Identify which cell holds the provided text, then report its [x, y] central coordinate. 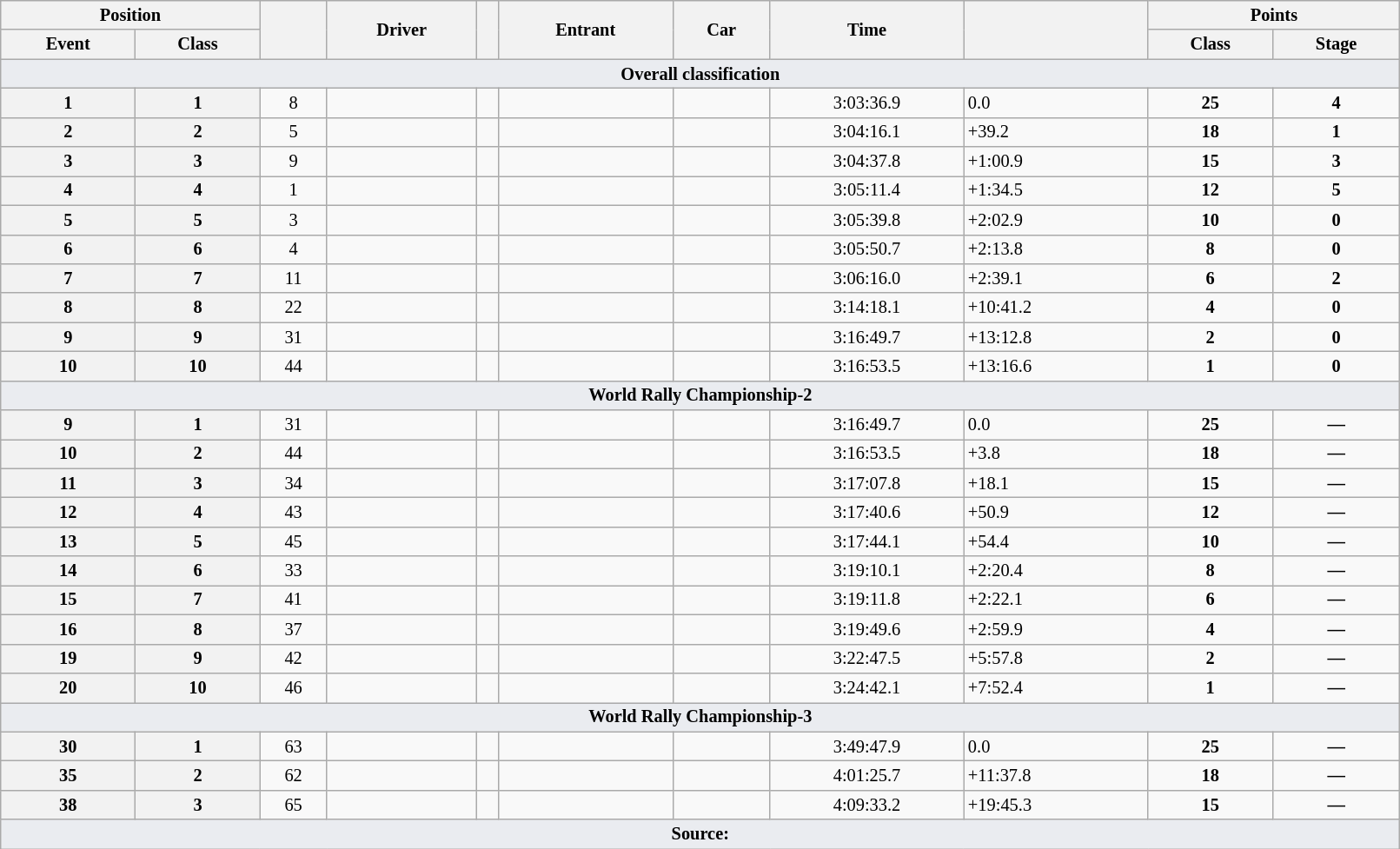
+2:20.4 [1056, 571]
3:05:50.7 [867, 249]
3:06:16.0 [867, 278]
4:01:25.7 [867, 775]
37 [294, 629]
14 [68, 571]
+10:41.2 [1056, 308]
62 [294, 775]
3:03:36.9 [867, 103]
45 [294, 541]
3:05:39.8 [867, 220]
+2:22.1 [1056, 600]
+11:37.8 [1056, 775]
+18.1 [1056, 483]
3:14:18.1 [867, 308]
3:17:40.6 [867, 512]
+54.4 [1056, 541]
+2:13.8 [1056, 249]
Stage [1336, 44]
3:04:16.1 [867, 132]
34 [294, 483]
3:24:42.1 [867, 687]
Overall classification [700, 74]
33 [294, 571]
Position [130, 15]
+1:00.9 [1056, 162]
43 [294, 512]
+1:34.5 [1056, 190]
Time [867, 30]
63 [294, 746]
+13:16.6 [1056, 366]
30 [68, 746]
22 [294, 308]
3:17:07.8 [867, 483]
65 [294, 805]
41 [294, 600]
3:04:37.8 [867, 162]
3:22:47.5 [867, 659]
+2:39.1 [1056, 278]
Event [68, 44]
13 [68, 541]
4:09:33.2 [867, 805]
3:19:10.1 [867, 571]
+50.9 [1056, 512]
35 [68, 775]
16 [68, 629]
46 [294, 687]
Source: [700, 834]
+3.8 [1056, 454]
3:05:11.4 [867, 190]
+7:52.4 [1056, 687]
+5:57.8 [1056, 659]
19 [68, 659]
3:17:44.1 [867, 541]
+13:12.8 [1056, 337]
Driver [401, 30]
3:49:47.9 [867, 746]
World Rally Championship-2 [700, 395]
3:19:49.6 [867, 629]
38 [68, 805]
Entrant [586, 30]
20 [68, 687]
+39.2 [1056, 132]
42 [294, 659]
+2:02.9 [1056, 220]
Points [1274, 15]
+2:59.9 [1056, 629]
3:19:11.8 [867, 600]
+19:45.3 [1056, 805]
Car [721, 30]
World Rally Championship-3 [700, 717]
